From the cell containing the given text, extract its center point as [X, Y] coordinate. 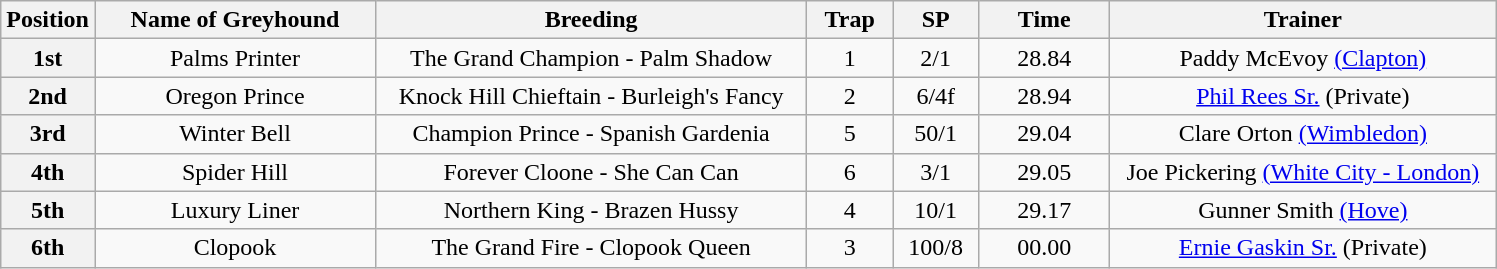
Champion Prince - Spanish Gardenia [592, 134]
Joe Pickering (White City - London) [1303, 172]
The Grand Champion - Palm Shadow [592, 58]
50/1 [936, 134]
Ernie Gaskin Sr. (Private) [1303, 248]
5th [48, 210]
Clare Orton (Wimbledon) [1303, 134]
6/4f [936, 96]
Gunner Smith (Hove) [1303, 210]
1 [850, 58]
3 [850, 248]
SP [936, 20]
Oregon Prince [234, 96]
29.05 [1044, 172]
Breeding [592, 20]
29.17 [1044, 210]
Time [1044, 20]
3/1 [936, 172]
Clopook [234, 248]
Luxury Liner [234, 210]
2/1 [936, 58]
Northern King - Brazen Hussy [592, 210]
29.04 [1044, 134]
The Grand Fire - Clopook Queen [592, 248]
10/1 [936, 210]
2 [850, 96]
Forever Cloone - She Can Can [592, 172]
Trap [850, 20]
6 [850, 172]
1st [48, 58]
Knock Hill Chieftain - Burleigh's Fancy [592, 96]
2nd [48, 96]
Trainer [1303, 20]
Phil Rees Sr. (Private) [1303, 96]
Winter Bell [234, 134]
Position [48, 20]
4 [850, 210]
4th [48, 172]
5 [850, 134]
00.00 [1044, 248]
3rd [48, 134]
100/8 [936, 248]
28.94 [1044, 96]
Name of Greyhound [234, 20]
Paddy McEvoy (Clapton) [1303, 58]
28.84 [1044, 58]
6th [48, 248]
Palms Printer [234, 58]
Spider Hill [234, 172]
